Provide the (x, y) coordinate of the cell's center where the given text is located.  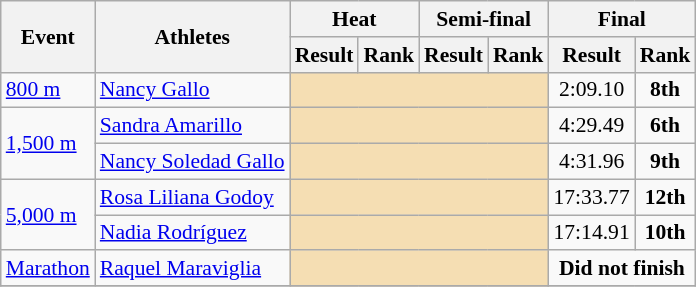
Marathon (48, 269)
5,000 m (48, 214)
9th (666, 162)
17:33.77 (591, 197)
Rosa Liliana Godoy (192, 197)
Raquel Maraviglia (192, 269)
12th (666, 197)
Event (48, 36)
Nancy Gallo (192, 90)
Final (622, 19)
Nadia Rodríguez (192, 233)
Heat (354, 19)
4:29.49 (591, 126)
Semi-final (484, 19)
1,500 m (48, 144)
800 m (48, 90)
6th (666, 126)
8th (666, 90)
2:09.10 (591, 90)
17:14.91 (591, 233)
Nancy Soledad Gallo (192, 162)
Did not finish (622, 269)
Athletes (192, 36)
4:31.96 (591, 162)
Sandra Amarillo (192, 126)
10th (666, 233)
